Pinpoint the cell where the given text exists, returning its (x, y) midpoint coordinate. 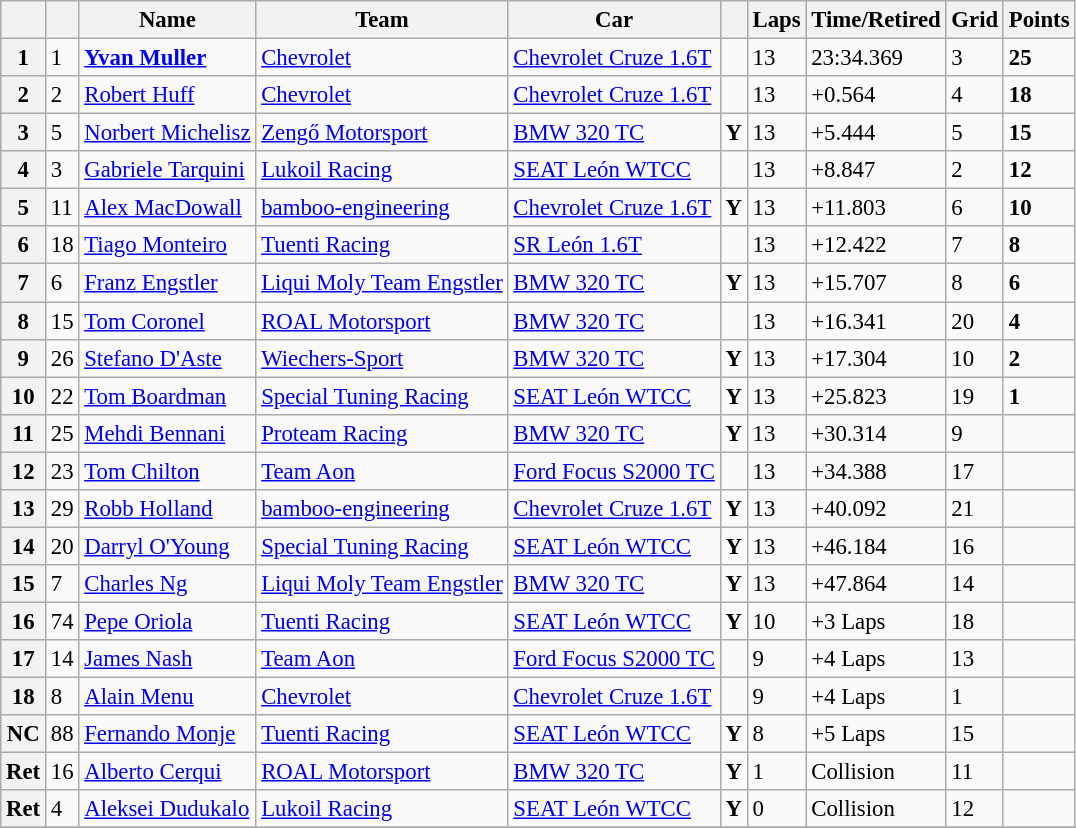
74 (62, 621)
+25.823 (876, 396)
Fernando Monje (168, 734)
Wiechers-Sport (382, 358)
+40.092 (876, 509)
Tom Boardman (168, 396)
Tom Coronel (168, 321)
Laps (776, 20)
Points (1038, 20)
Pepe Oriola (168, 621)
Proteam Racing (382, 433)
+12.422 (876, 245)
James Nash (168, 659)
22 (62, 396)
Mehdi Bennani (168, 433)
Robb Holland (168, 509)
+34.388 (876, 471)
+0.564 (876, 95)
0 (776, 809)
29 (62, 509)
Darryl O'Young (168, 546)
Yvan Muller (168, 58)
+15.707 (876, 283)
19 (974, 396)
Name (168, 20)
Tom Chilton (168, 471)
Grid (974, 20)
Car (614, 20)
+17.304 (876, 358)
SR León 1.6T (614, 245)
21 (974, 509)
23 (62, 471)
+11.803 (876, 208)
Alex MacDowall (168, 208)
Time/Retired (876, 20)
Norbert Michelisz (168, 133)
NC (24, 734)
Aleksei Dudukalo (168, 809)
+30.314 (876, 433)
Franz Engstler (168, 283)
Team (382, 20)
23:34.369 (876, 58)
Alain Menu (168, 697)
Charles Ng (168, 584)
Zengő Motorsport (382, 133)
+47.864 (876, 584)
Stefano D'Aste (168, 358)
+3 Laps (876, 621)
Tiago Monteiro (168, 245)
+8.847 (876, 170)
26 (62, 358)
88 (62, 734)
+5.444 (876, 133)
+16.341 (876, 321)
Gabriele Tarquini (168, 170)
+5 Laps (876, 734)
Robert Huff (168, 95)
Alberto Cerqui (168, 772)
+46.184 (876, 546)
